Extract the [X, Y] coordinate from the center of the cell holding the provided text.  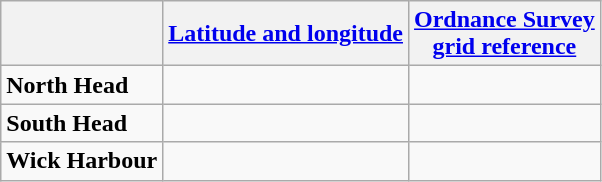
Wick Harbour [82, 161]
Latitude and longitude [286, 34]
Ordnance Survey grid reference [505, 34]
South Head [82, 123]
North Head [82, 85]
